For the text-containing cell, return its midpoint in [x, y] coordinate format. 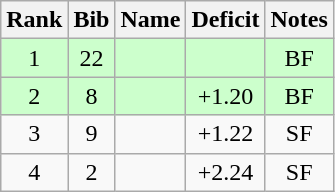
3 [34, 134]
1 [34, 58]
22 [92, 58]
4 [34, 172]
+1.20 [226, 96]
Rank [34, 20]
Bib [92, 20]
8 [92, 96]
Name [150, 20]
9 [92, 134]
+1.22 [226, 134]
Notes [299, 20]
Deficit [226, 20]
+2.24 [226, 172]
